For the text-containing cell, return its midpoint in (X, Y) coordinate format. 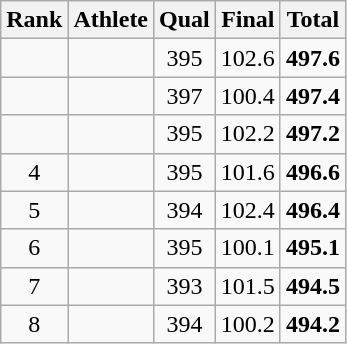
496.4 (312, 210)
497.2 (312, 134)
102.4 (248, 210)
397 (185, 96)
496.6 (312, 172)
494.2 (312, 324)
393 (185, 286)
497.4 (312, 96)
Rank (34, 20)
497.6 (312, 58)
102.6 (248, 58)
494.5 (312, 286)
7 (34, 286)
100.1 (248, 248)
Athlete (111, 20)
Total (312, 20)
102.2 (248, 134)
4 (34, 172)
495.1 (312, 248)
5 (34, 210)
Final (248, 20)
8 (34, 324)
100.4 (248, 96)
101.6 (248, 172)
101.5 (248, 286)
Qual (185, 20)
6 (34, 248)
100.2 (248, 324)
